Find where the given text appears and provide that cell's center as (X, Y) coordinate. 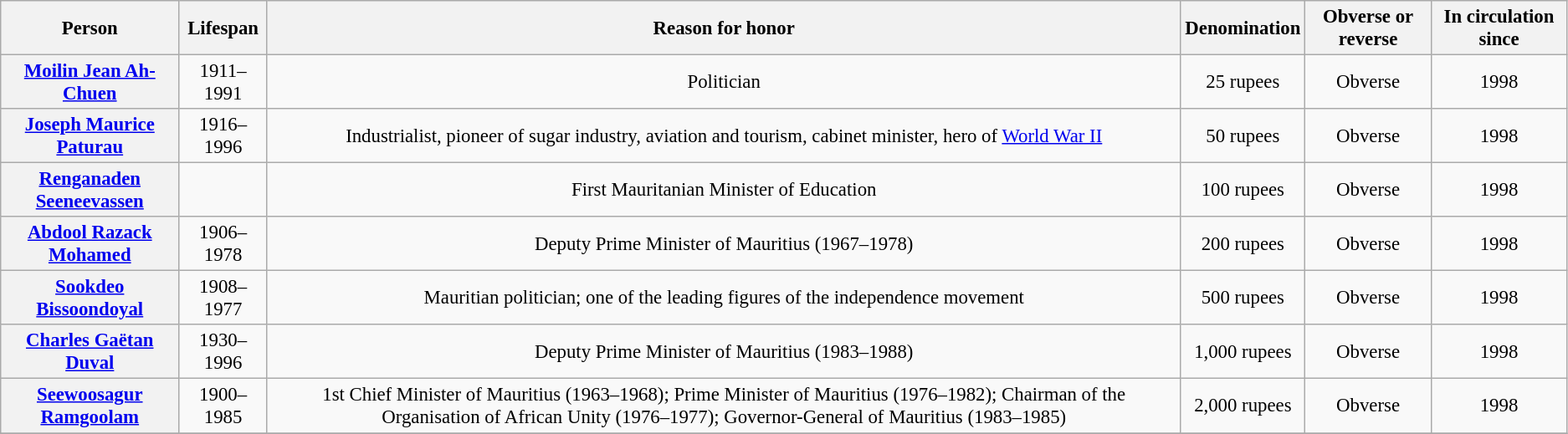
Reason for honor (724, 28)
Renganaden Seeneevassen (90, 191)
1906–1978 (223, 244)
Seewoosagur Ramgoolam (90, 406)
2,000 rupees (1243, 406)
Denomination (1243, 28)
Lifespan (223, 28)
1,000 rupees (1243, 351)
Obverse or reverse (1369, 28)
Industrialist, pioneer of sugar industry, aviation and tourism, cabinet minister, hero of World War II (724, 135)
100 rupees (1243, 191)
500 rupees (1243, 298)
Joseph Maurice Paturau (90, 135)
1900–1985 (223, 406)
1908–1977 (223, 298)
Moilin Jean Ah-Chuen (90, 82)
50 rupees (1243, 135)
Abdool Razack Mohamed (90, 244)
Mauritian politician; one of the leading figures of the independence movement (724, 298)
Deputy Prime Minister of Mauritius (1967–1978) (724, 244)
200 rupees (1243, 244)
25 rupees (1243, 82)
Deputy Prime Minister of Mauritius (1983–1988) (724, 351)
1930–1996 (223, 351)
Person (90, 28)
1916–1996 (223, 135)
Sookdeo Bissoondoyal (90, 298)
Charles Gaëtan Duval (90, 351)
In circulation since (1499, 28)
First Mauritanian Minister of Education (724, 191)
1911–1991 (223, 82)
Politician (724, 82)
